Locate the cell with the specified text and output its (x, y) center coordinate. 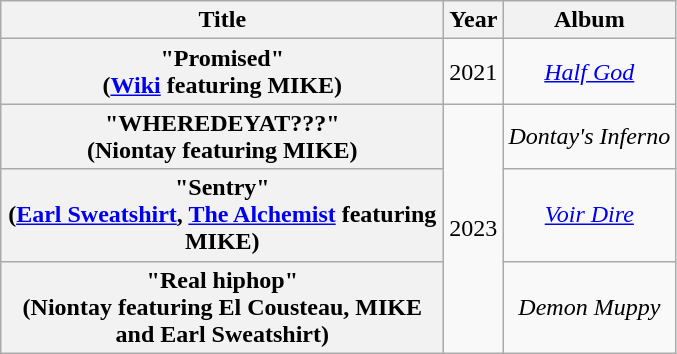
Title (222, 20)
2023 (474, 228)
Album (590, 20)
Demon Muppy (590, 307)
"Real hiphop"(Niontay featuring El Cousteau, MIKE and Earl Sweatshirt) (222, 307)
Dontay's Inferno (590, 136)
"WHEREDEYAT???"(Niontay featuring MIKE) (222, 136)
Voir Dire (590, 215)
2021 (474, 72)
Half God (590, 72)
"Promised"(Wiki featuring MIKE) (222, 72)
"Sentry"(Earl Sweatshirt, The Alchemist featuring MIKE) (222, 215)
Year (474, 20)
